Output the (x, y) coordinate of the center of the cell containing the given text.  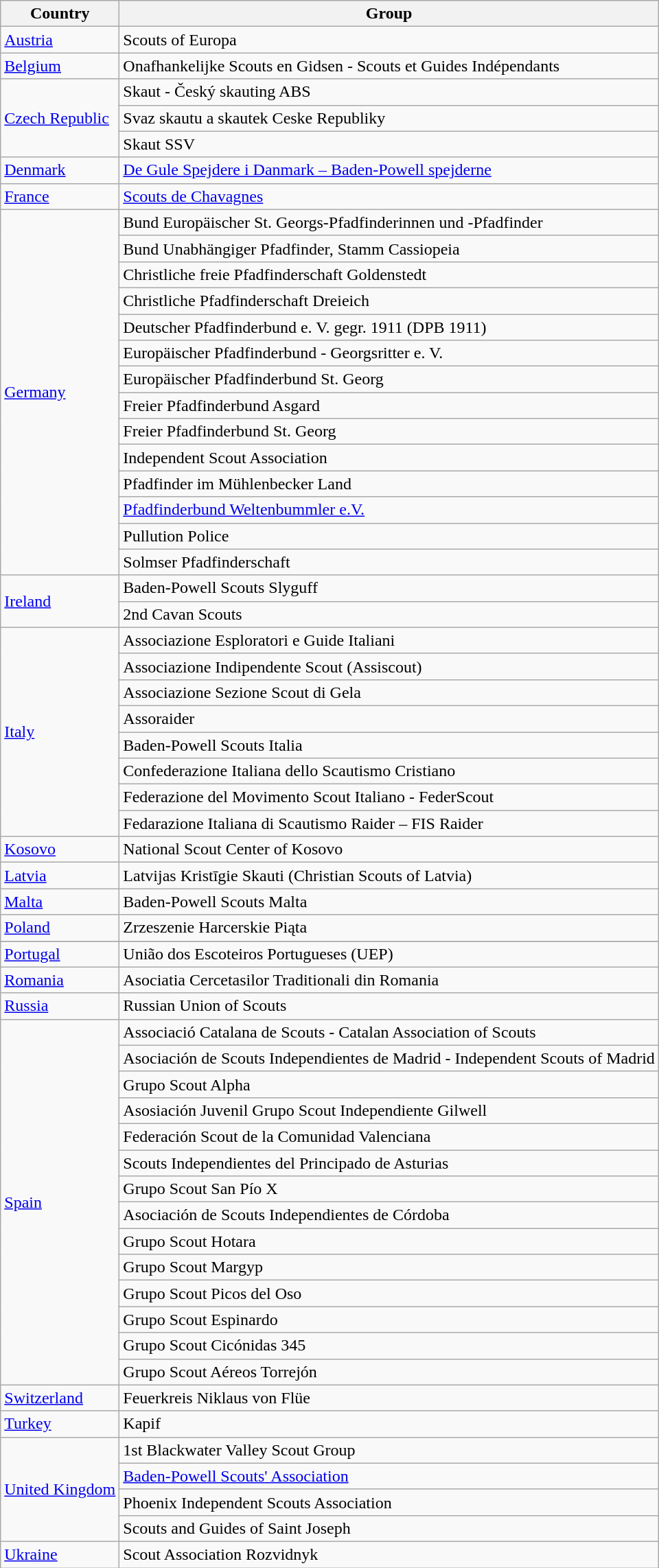
Grupo Scout Alpha (389, 1084)
Germany (60, 393)
Confederazione Italiana dello Scautismo Cristiano (389, 771)
France (60, 196)
Europäischer Pfadfinderbund St. Georg (389, 379)
Grupo Scout San Pío X (389, 1189)
União dos Escoteiros Portugueses (UEP) (389, 954)
Feuerkreis Niklaus von Flüe (389, 1398)
Grupo Scout Margyp (389, 1267)
Portugal (60, 954)
Latvia (60, 876)
Federación Scout de la Comunidad Valenciana (389, 1136)
Grupo Scout Hotara (389, 1241)
Scouts Independientes del Principado de Asturias (389, 1163)
Christliche freie Pfadfinderschaft Goldenstedt (389, 274)
Associazione Esploratori e Guide Italiani (389, 640)
Czech Republic (60, 118)
Freier Pfadfinderbund St. Georg (389, 432)
Asosiación Juvenil Grupo Scout Independiente Gilwell (389, 1110)
Denmark (60, 170)
Grupo Scout Espinardo (389, 1320)
Bund Unabhängiger Pfadfinder, Stamm Cassiopeia (389, 248)
Scouts de Chavagnes (389, 196)
Austria (60, 40)
Belgium (60, 66)
Russia (60, 1006)
De Gule Spejdere i Danmark – Baden-Powell spejderne (389, 170)
Grupo Scout Aéreos Torrejón (389, 1372)
Fedarazione Italiana di Scautismo Raider – FIS Raider (389, 823)
Skaut - Český skauting ABS (389, 92)
Onafhankelijke Scouts en Gidsen - Scouts et Guides Indépendants (389, 66)
Baden-Powell Scouts' Association (389, 1476)
Associació Catalana de Scouts - Catalan Association of Scouts (389, 1032)
Asociación de Scouts Independientes de Madrid - Independent Scouts of Madrid (389, 1058)
Grupo Scout Cicónidas 345 (389, 1346)
Pfadfinder im Mühlenbecker Land (389, 484)
Associazione Indipendente Scout (Assiscout) (389, 666)
Russian Union of Scouts (389, 1006)
Switzerland (60, 1398)
Associazione Sezione Scout di Gela (389, 692)
United Kingdom (60, 1489)
Romania (60, 980)
Independent Scout Association (389, 458)
Italy (60, 732)
Skaut SSV (389, 144)
Europäischer Pfadfinderbund - Georgsritter e. V. (389, 353)
Kosovo (60, 850)
Ireland (60, 601)
Pullution Police (389, 536)
Christliche Pfadfinderschaft Dreieich (389, 301)
Group (389, 14)
Spain (60, 1202)
Malta (60, 902)
1st Blackwater Valley Scout Group (389, 1450)
Scouts of Europa (389, 40)
Freier Pfadfinderbund Asgard (389, 406)
Pfadfinderbund Weltenbummler e.V. (389, 510)
Svaz skautu a skautek Ceske Republiky (389, 118)
Scouts and Guides of Saint Joseph (389, 1528)
Scout Association Rozvidnyk (389, 1554)
Latvijas Kristīgie Skauti (Christian Scouts of Latvia) (389, 876)
Federazione del Movimento Scout Italiano - FederScout (389, 797)
Ukraine (60, 1554)
Turkey (60, 1424)
Poland (60, 928)
Country (60, 14)
Baden-Powell Scouts Italia (389, 745)
2nd Cavan Scouts (389, 614)
National Scout Center of Kosovo (389, 850)
Asociatia Cercetasilor Traditionali din Romania (389, 980)
Kapif (389, 1424)
Assoraider (389, 718)
Zrzeszenie Harcerskie Piąta (389, 928)
Phoenix Independent Scouts Association (389, 1502)
Bund Europäischer St. Georgs-Pfadfinderinnen und -Pfadfinder (389, 222)
Baden-Powell Scouts Malta (389, 902)
Deutscher Pfadfinderbund e. V. gegr. 1911 (DPB 1911) (389, 327)
Baden-Powell Scouts Slyguff (389, 588)
Asociación de Scouts Independientes de Córdoba (389, 1215)
Solmser Pfadfinderschaft (389, 562)
Grupo Scout Picos del Oso (389, 1294)
